Pinpoint the cell where the given text exists, returning its (X, Y) midpoint coordinate. 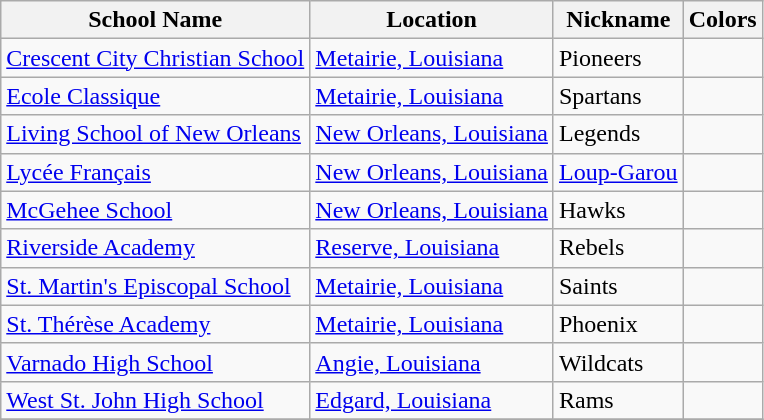
Edgard, Louisiana (432, 400)
Legends (618, 134)
St. Thérèse Academy (156, 324)
Saints (618, 286)
Phoenix (618, 324)
Crescent City Christian School (156, 58)
Loup-Garou (618, 172)
Riverside Academy (156, 248)
Hawks (618, 210)
Living School of New Orleans (156, 134)
Colors (722, 20)
Spartans (618, 96)
St. Martin's Episcopal School (156, 286)
Pioneers (618, 58)
Rams (618, 400)
School Name (156, 20)
McGehee School (156, 210)
West St. John High School (156, 400)
Angie, Louisiana (432, 362)
Reserve, Louisiana (432, 248)
Rebels (618, 248)
Lycée Français (156, 172)
Wildcats (618, 362)
Nickname (618, 20)
Location (432, 20)
Ecole Classique (156, 96)
Varnado High School (156, 362)
